Determine the [X, Y] coordinate at the center of the cell enclosing the given text.  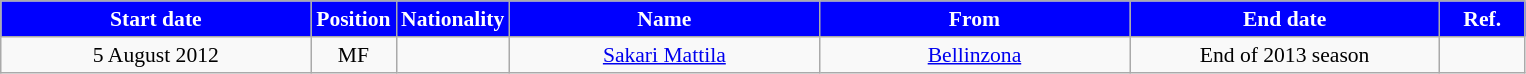
Ref. [1482, 19]
End of 2013 season [1285, 55]
Name [664, 19]
From [974, 19]
Position [354, 19]
End date [1285, 19]
Start date [156, 19]
Nationality [452, 19]
Bellinzona [974, 55]
Sakari Mattila [664, 55]
5 August 2012 [156, 55]
MF [354, 55]
